Determine the (X, Y) coordinate at the center of the cell enclosing the given text.  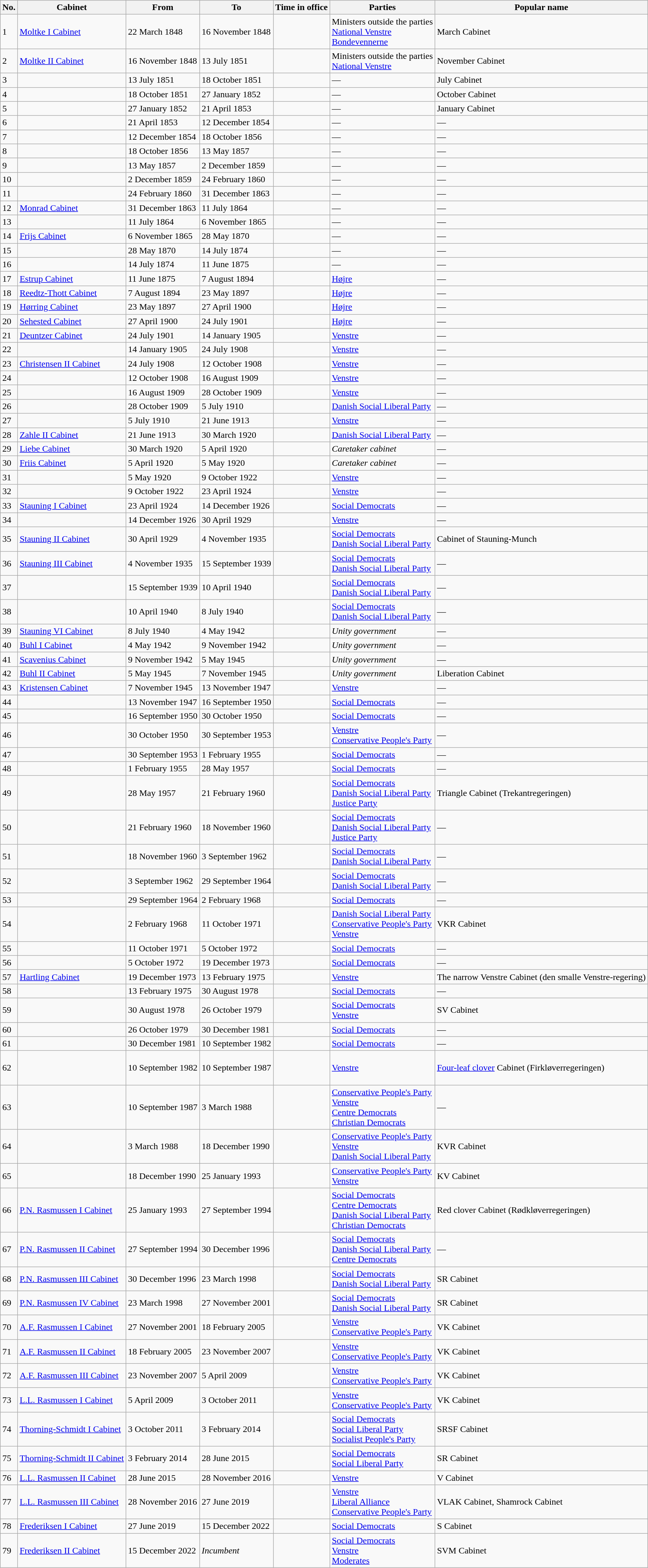
Cabinet (72, 7)
29 (9, 449)
Popular name (541, 7)
January Cabinet (541, 108)
V Cabinet (541, 1477)
45 (9, 716)
Monrad Cabinet (72, 208)
Social Democrats Venstre (382, 1010)
63 (9, 1107)
Ministers outside the partiesNational Venstre (382, 61)
L.L. Rasmussen II Cabinet (72, 1477)
53 (9, 900)
Liberation Cabinet (541, 673)
66 (9, 1210)
6 (9, 123)
L.L. Rasmussen I Cabinet (72, 1400)
Incumbent (236, 1550)
No. (9, 7)
60 (9, 1030)
Triangle Cabinet (Trekantregeringen) (541, 793)
67 (9, 1249)
23 (9, 364)
43 (9, 687)
Conservative People's Party Venstre Centre Democrats Christian Democrats (382, 1107)
73 (9, 1400)
21 (9, 335)
22 March 1848 (163, 32)
Conservative People's Party Venstre Danish Social Liberal Party (382, 1147)
35 (9, 539)
40 (9, 645)
49 (9, 793)
July Cabinet (541, 80)
20 (9, 321)
KVR Cabinet (541, 1147)
Buhl I Cabinet (72, 645)
74 (9, 1429)
42 (9, 673)
25 (9, 392)
64 (9, 1147)
Ministers outside the partiesNational VenstreBondevennerne (382, 32)
34 (9, 520)
Hartling Cabinet (72, 977)
54 (9, 924)
Four-leaf clover Cabinet (Firkløverregeringen) (541, 1068)
P.N. Rasmussen II Cabinet (72, 1249)
76 (9, 1477)
36 (9, 563)
October Cabinet (541, 94)
Social Democrats Venstre Moderates (382, 1550)
Stauning II Cabinet (72, 539)
A.F. Rasmussen II Cabinet (72, 1351)
Social Democrats Social Liberal Party (382, 1458)
9 (9, 165)
32 (9, 491)
15 (9, 250)
10 (9, 179)
5 (9, 108)
65 (9, 1176)
57 (9, 977)
Thorning-Schmidt I Cabinet (72, 1429)
55 (9, 948)
Cabinet of Stauning-Munch (541, 539)
Frijs Cabinet (72, 236)
A.F. Rasmussen I Cabinet (72, 1327)
71 (9, 1351)
Moltke II Cabinet (72, 61)
4 (9, 94)
78 (9, 1526)
Parties (382, 7)
3 (9, 80)
L.L. Rasmussen III Cabinet (72, 1502)
58 (9, 991)
16 (9, 265)
41 (9, 659)
26 (9, 406)
56 (9, 962)
VKR Cabinet (541, 924)
50 (9, 827)
Frederiksen II Cabinet (72, 1550)
12 (9, 208)
KV Cabinet (541, 1176)
13 (9, 222)
68 (9, 1279)
Time in office (302, 7)
Social Democrats Centre Democrats Danish Social Liberal Party Christian Democrats (382, 1210)
Social Democrats Social Liberal Party Socialist People's Party (382, 1429)
70 (9, 1327)
A.F. Rasmussen III Cabinet (72, 1376)
33 (9, 506)
38 (9, 612)
Liebe Cabinet (72, 449)
November Cabinet (541, 61)
Kristensen Cabinet (72, 687)
Friis Cabinet (72, 463)
Venstre Liberal Alliance Conservative People's Party (382, 1502)
72 (9, 1376)
Thorning-Schmidt II Cabinet (72, 1458)
69 (9, 1303)
The narrow Venstre Cabinet (den smalle Venstre-regering) (541, 977)
Moltke I Cabinet (72, 32)
27 (9, 420)
Frederiksen I Cabinet (72, 1526)
22 (9, 350)
46 (9, 736)
18 (9, 293)
Buhl II Cabinet (72, 673)
P.N. Rasmussen III Cabinet (72, 1279)
P.N. Rasmussen IV Cabinet (72, 1303)
Social Democrats Danish Social Liberal Party Centre Democrats (382, 1249)
51 (9, 856)
1 (9, 32)
44 (9, 702)
Stauning VI Cabinet (72, 631)
Reedtz-Thott Cabinet (72, 293)
19 (9, 307)
28 (9, 435)
Stauning III Cabinet (72, 563)
Danish Social Liberal Party Conservative People's Party Venstre (382, 924)
11 (9, 193)
52 (9, 881)
8 (9, 151)
37 (9, 587)
SV Cabinet (541, 1010)
VLAK Cabinet, Shamrock Cabinet (541, 1502)
Scavenius Cabinet (72, 659)
Stauning I Cabinet (72, 506)
48 (9, 769)
59 (9, 1010)
Conservative People's Party Venstre (382, 1176)
From (163, 7)
14 (9, 236)
75 (9, 1458)
Estrup Cabinet (72, 279)
31 (9, 477)
To (236, 7)
17 (9, 279)
24 (9, 378)
Red clover Cabinet (Rødkløverregeringen) (541, 1210)
Deuntzer Cabinet (72, 335)
47 (9, 755)
77 (9, 1502)
Christensen II Cabinet (72, 364)
Hørring Cabinet (72, 307)
39 (9, 631)
Sehested Cabinet (72, 321)
S Cabinet (541, 1526)
P.N. Rasmussen I Cabinet (72, 1210)
SRSF Cabinet (541, 1429)
30 (9, 463)
March Cabinet (541, 32)
79 (9, 1550)
61 (9, 1044)
2 (9, 61)
7 (9, 137)
SVM Cabinet (541, 1550)
Zahle II Cabinet (72, 435)
62 (9, 1068)
